Search for the cell housing the specified text and yield its [x, y] center coordinate. 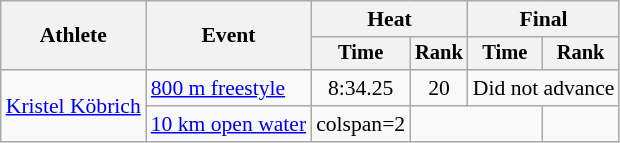
10 km open water [228, 124]
8:34.25 [360, 88]
20 [439, 88]
Final [544, 19]
Athlete [74, 36]
Heat [390, 19]
colspan=2 [360, 124]
Did not advance [544, 88]
Event [228, 36]
800 m freestyle [228, 88]
Kristel Köbrich [74, 106]
